Return (X, Y) of the center of cell containing provided text 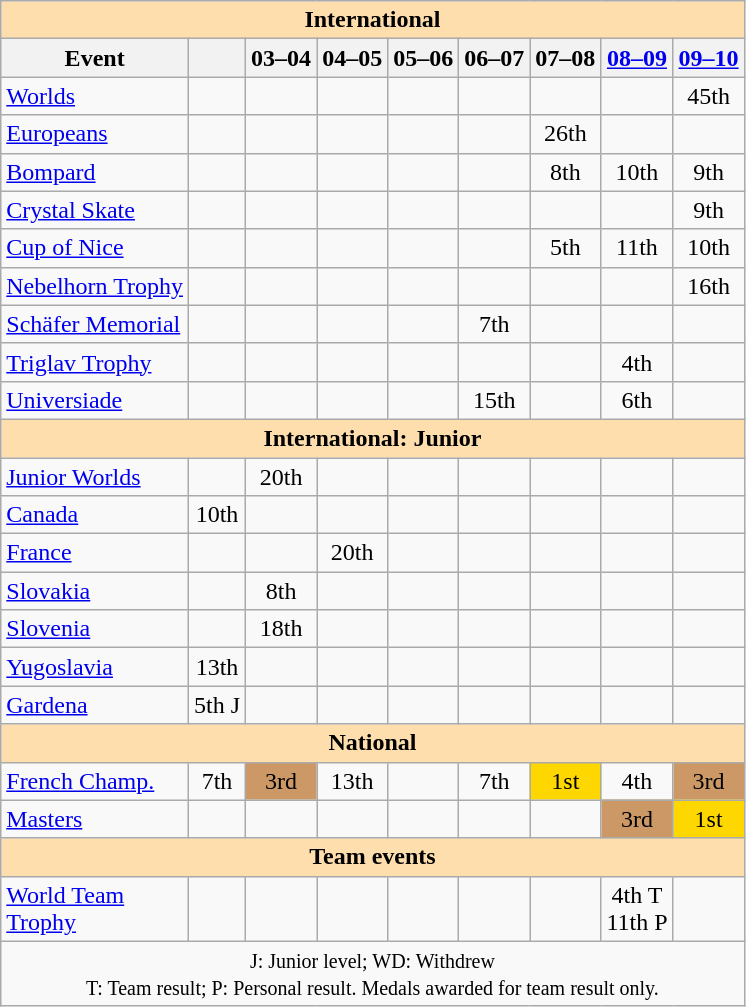
09–10 (708, 58)
03–04 (282, 58)
Gardena (95, 705)
45th (708, 96)
06–07 (494, 58)
France (95, 553)
Yugoslavia (95, 667)
Event (95, 58)
11th (637, 248)
04–05 (352, 58)
International: Junior (372, 438)
J: Junior level; WD: Withdrew T: Team result; P: Personal result. Medals awarded for team result only. (372, 974)
Triglav Trophy (95, 362)
Bompard (95, 172)
Nebelhorn Trophy (95, 286)
Masters (95, 819)
07–08 (566, 58)
5th (566, 248)
6th (637, 400)
National (372, 743)
Cup of Nice (95, 248)
World TeamTrophy (95, 908)
5th J (216, 705)
Junior Worlds (95, 477)
Worlds (95, 96)
18th (282, 629)
French Champ. (95, 781)
Europeans (95, 134)
4th T 11th P (637, 908)
Schäfer Memorial (95, 324)
Slovenia (95, 629)
16th (708, 286)
International (372, 20)
08–09 (637, 58)
Canada (95, 515)
Team events (372, 857)
Slovakia (95, 591)
Crystal Skate (95, 210)
Universiade (95, 400)
05–06 (424, 58)
26th (566, 134)
15th (494, 400)
